Identify which cell holds the provided text, then report its (x, y) central coordinate. 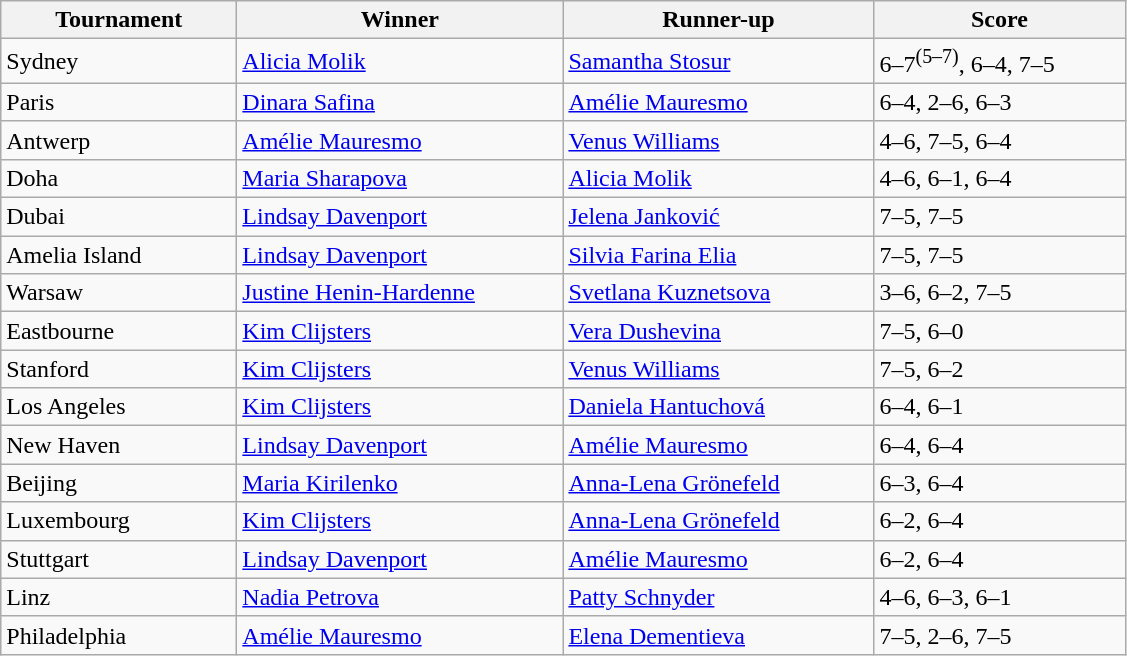
Philadelphia (119, 635)
Maria Kirilenko (400, 483)
Linz (119, 597)
4–6, 7–5, 6–4 (1000, 140)
7–5, 6–2 (1000, 369)
Luxembourg (119, 521)
Justine Henin-Hardenne (400, 293)
Tournament (119, 20)
Svetlana Kuznetsova (718, 293)
6–4, 6–4 (1000, 445)
Stuttgart (119, 559)
4–6, 6–3, 6–1 (1000, 597)
Nadia Petrova (400, 597)
Winner (400, 20)
Samantha Stosur (718, 62)
Antwerp (119, 140)
Warsaw (119, 293)
Dinara Safina (400, 102)
Stanford (119, 369)
Los Angeles (119, 407)
Jelena Janković (718, 217)
7–5, 2–6, 7–5 (1000, 635)
6–7(5–7), 6–4, 7–5 (1000, 62)
Paris (119, 102)
Doha (119, 178)
Patty Schnyder (718, 597)
Beijing (119, 483)
7–5, 6–0 (1000, 331)
Silvia Farina Elia (718, 255)
6–4, 2–6, 6–3 (1000, 102)
Daniela Hantuchová (718, 407)
Elena Dementieva (718, 635)
Dubai (119, 217)
Amelia Island (119, 255)
4–6, 6–1, 6–4 (1000, 178)
Eastbourne (119, 331)
Sydney (119, 62)
6–4, 6–1 (1000, 407)
Vera Dushevina (718, 331)
6–3, 6–4 (1000, 483)
Score (1000, 20)
Maria Sharapova (400, 178)
Runner-up (718, 20)
New Haven (119, 445)
3–6, 6–2, 7–5 (1000, 293)
